Return the [x, y] coordinate for the center point of the cell that contains the specified text.  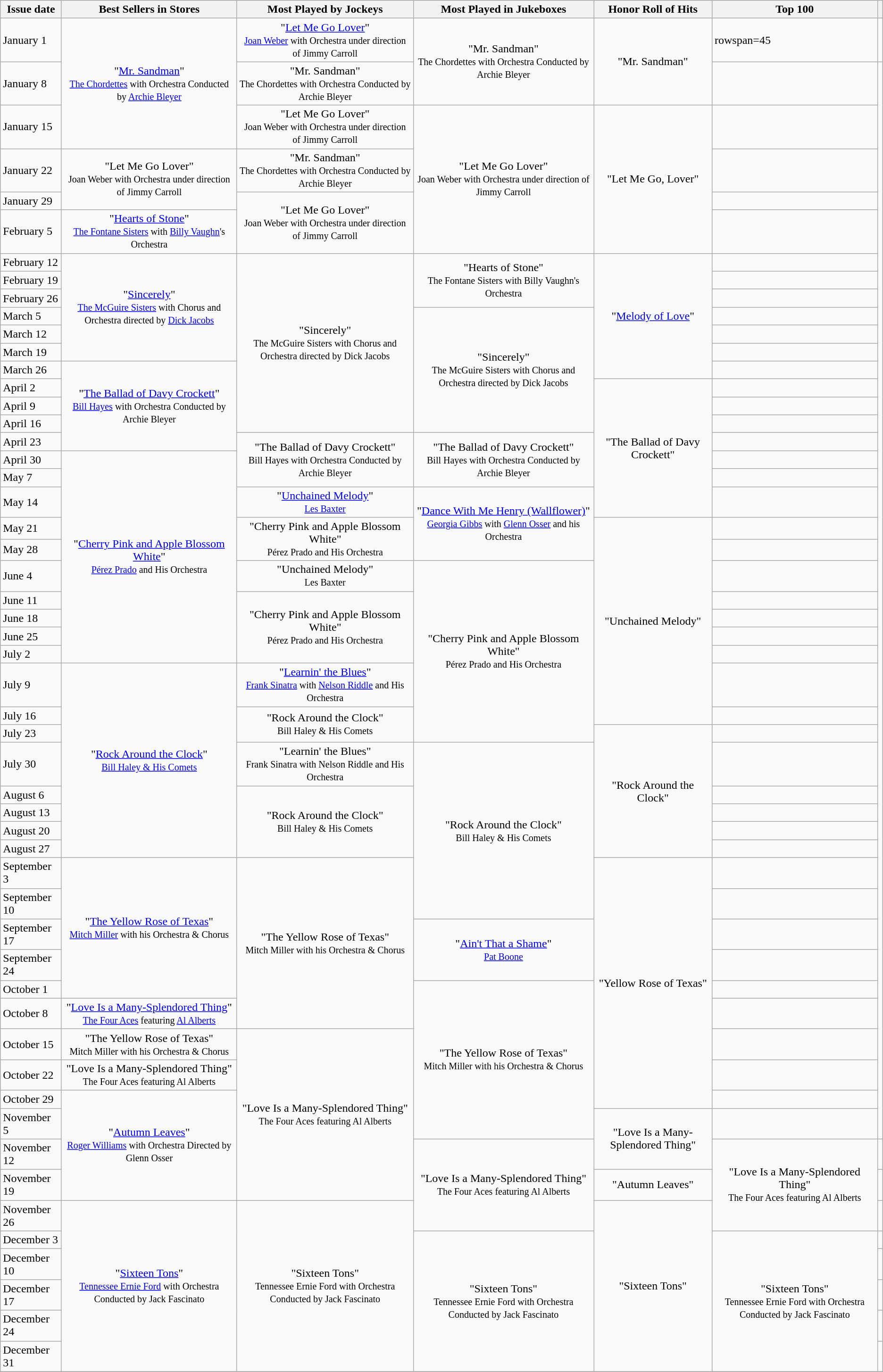
"Dance With Me Henry (Wallflower)"Georgia Gibbs with Glenn Osser and his Orchestra [504, 523]
July 16 [31, 715]
March 5 [31, 316]
July 9 [31, 685]
"Yellow Rose of Texas" [653, 983]
September 24 [31, 965]
September 17 [31, 934]
April 9 [31, 406]
May 28 [31, 550]
"Autumn Leaves"Roger Williams with Orchestra Directed by Glenn Osser [149, 1145]
"Unchained Melody" [653, 621]
December 3 [31, 1240]
October 29 [31, 1099]
"Sixteen Tons" [653, 1286]
July 23 [31, 734]
Most Played by Jockeys [325, 9]
"Autumn Leaves" [653, 1185]
April 23 [31, 442]
May 21 [31, 528]
March 19 [31, 352]
August 13 [31, 813]
January 8 [31, 83]
December 17 [31, 1295]
February 5 [31, 231]
November 12 [31, 1154]
"Love Is a Many-Splendored Thing" [653, 1139]
October 1 [31, 989]
"The Ballad of Davy Crockett" [653, 448]
January 1 [31, 40]
February 19 [31, 280]
August 27 [31, 849]
rowspan=45 [795, 40]
February 12 [31, 262]
March 12 [31, 334]
January 15 [31, 127]
July 30 [31, 764]
Best Sellers in Stores [149, 9]
November 5 [31, 1123]
December 10 [31, 1265]
April 2 [31, 388]
October 15 [31, 1044]
October 8 [31, 1014]
June 4 [31, 576]
December 31 [31, 1356]
May 7 [31, 478]
"Let Me Go, Lover" [653, 179]
June 25 [31, 636]
August 6 [31, 795]
Top 100 [795, 9]
March 26 [31, 370]
Issue date [31, 9]
January 29 [31, 201]
April 16 [31, 424]
Honor Roll of Hits [653, 9]
November 19 [31, 1185]
Most Played in Jukeboxes [504, 9]
September 10 [31, 903]
December 24 [31, 1326]
November 26 [31, 1215]
June 18 [31, 618]
"Rock Around the Clock" [653, 791]
August 20 [31, 831]
January 22 [31, 170]
September 3 [31, 873]
"Ain't That a Shame"Pat Boone [504, 950]
July 2 [31, 654]
February 26 [31, 298]
"Melody of Love" [653, 316]
June 11 [31, 600]
"Mr. Sandman" [653, 62]
October 22 [31, 1075]
April 30 [31, 460]
May 14 [31, 502]
